Find where the given text appears and provide that cell's center as (x, y) coordinate. 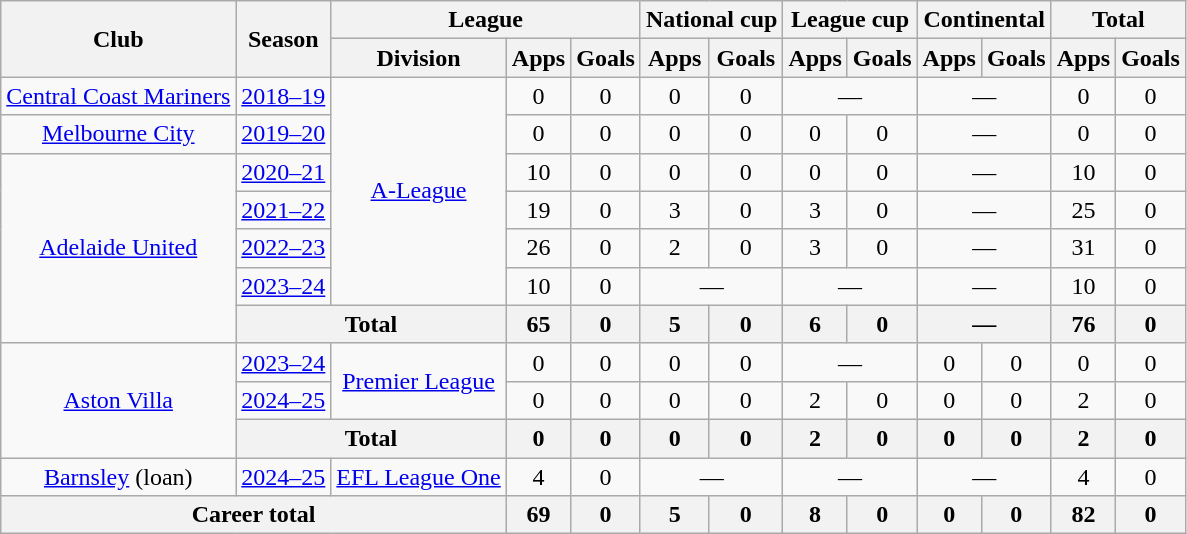
Division (418, 58)
19 (538, 210)
Club (118, 39)
2018–19 (284, 96)
Barnsley (loan) (118, 477)
League (486, 20)
2020–21 (284, 172)
EFL League One (418, 477)
Premier League (418, 381)
Aston Villa (118, 400)
76 (1083, 324)
2019–20 (284, 134)
69 (538, 515)
Central Coast Mariners (118, 96)
National cup (711, 20)
A-League (418, 191)
Season (284, 39)
6 (815, 324)
2022–23 (284, 248)
Adelaide United (118, 248)
Continental (984, 20)
65 (538, 324)
Career total (254, 515)
82 (1083, 515)
31 (1083, 248)
2021–22 (284, 210)
League cup (850, 20)
8 (815, 515)
25 (1083, 210)
26 (538, 248)
Melbourne City (118, 134)
